For the text-containing cell, return its midpoint in [x, y] coordinate format. 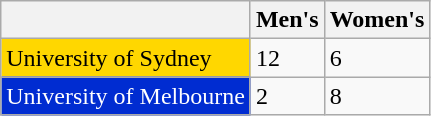
12 [287, 58]
8 [377, 96]
University of Melbourne [126, 96]
6 [377, 58]
University of Sydney [126, 58]
Women's [377, 20]
Men's [287, 20]
2 [287, 96]
